Provide the (x, y) coordinate of the cell's center where the given text is located.  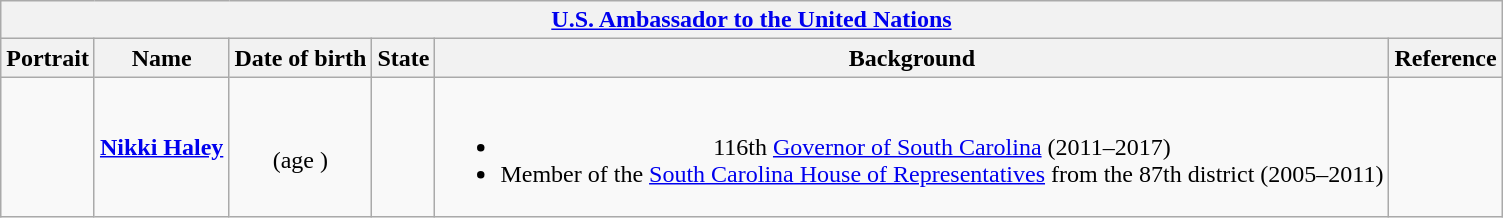
Date of birth (300, 58)
State (404, 58)
Name (161, 58)
Portrait (48, 58)
U.S. Ambassador to the United Nations (752, 20)
Background (912, 58)
Nikki Haley (161, 147)
(age ) (300, 147)
Reference (1446, 58)
116th Governor of South Carolina (2011–2017)Member of the South Carolina House of Representatives from the 87th district (2005–2011) (912, 147)
